For the text-containing cell, return its midpoint in [X, Y] coordinate format. 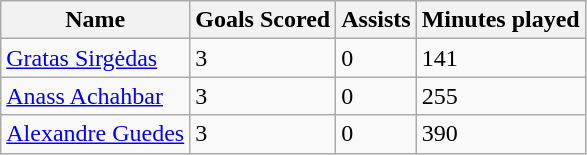
Alexandre Guedes [96, 134]
Name [96, 20]
Gratas Sirgėdas [96, 58]
Assists [376, 20]
Goals Scored [263, 20]
Anass Achahbar [96, 96]
390 [500, 134]
255 [500, 96]
141 [500, 58]
Minutes played [500, 20]
